Provide the [x, y] coordinate of the cell's center where the given text is located.  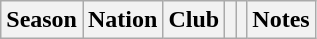
Club [194, 20]
Nation [122, 20]
Notes [281, 20]
Season [42, 20]
